Determine the [x, y] coordinate at the center of the cell enclosing the given text.  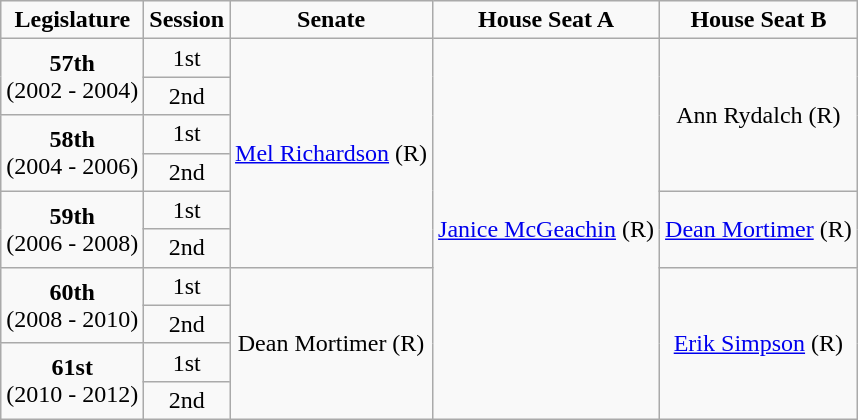
House Seat A [546, 20]
Ann Rydalch (R) [759, 115]
House Seat B [759, 20]
57th (2002 - 2004) [72, 77]
Session [187, 20]
Senate [332, 20]
Mel Richardson (R) [332, 153]
58th (2004 - 2006) [72, 153]
61st (2010 - 2012) [72, 381]
Janice McGeachin (R) [546, 230]
Legislature [72, 20]
60th (2008 - 2010) [72, 305]
59th (2006 - 2008) [72, 229]
Erik Simpson (R) [759, 343]
